Scan for the cell matching the given text and deliver its (x, y) coordinate at center. 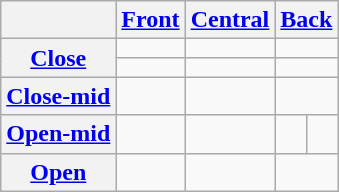
Close-mid (58, 96)
Front (150, 20)
Open (58, 172)
Back (306, 20)
Central (230, 20)
Close (58, 58)
Open-mid (58, 134)
